Return [X, Y] of the center of cell containing provided text 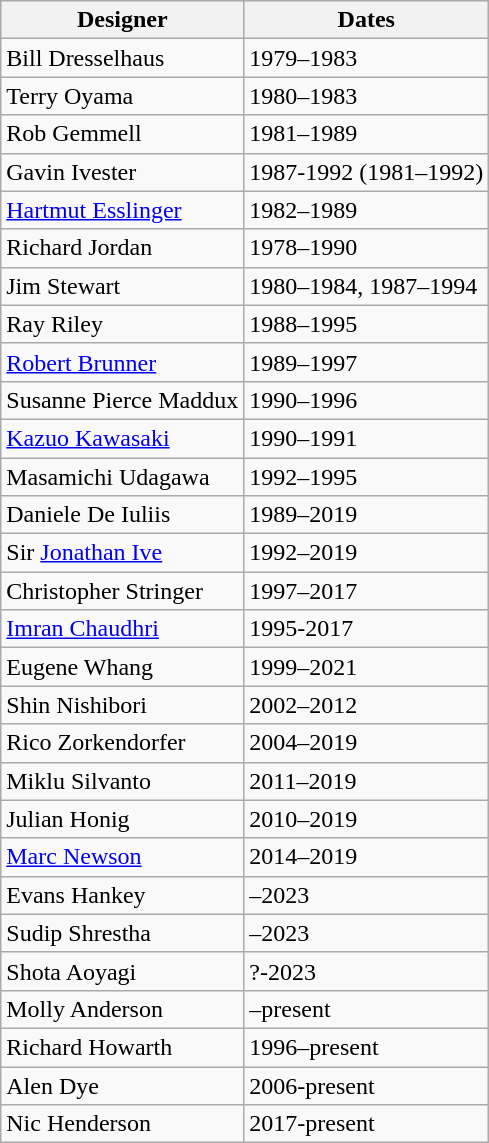
1995-2017 [366, 629]
Alen Dye [122, 1085]
Masamichi Udagawa [122, 477]
2006-present [366, 1085]
Richard Jordan [122, 248]
1982–1989 [366, 210]
1996–present [366, 1047]
2014–2019 [366, 857]
2011–2019 [366, 781]
Ray Riley [122, 324]
1992–2019 [366, 553]
Evans Hankey [122, 895]
Dates [366, 20]
Richard Howarth [122, 1047]
Molly Anderson [122, 1009]
1987-1992 (1981–1992) [366, 172]
Julian Honig [122, 819]
Gavin Ivester [122, 172]
Imran Chaudhri [122, 629]
Marc Newson [122, 857]
2010–2019 [366, 819]
Shota Aoyagi [122, 971]
1997–2017 [366, 591]
1989–2019 [366, 515]
Sir Jonathan Ive [122, 553]
Miklu Silvanto [122, 781]
Christopher Stringer [122, 591]
1980–1983 [366, 96]
Kazuo Kawasaki [122, 438]
2017-present [366, 1124]
Rico Zorkendorfer [122, 743]
Nic Henderson [122, 1124]
Designer [122, 20]
Eugene Whang [122, 667]
1980–1984, 1987–1994 [366, 286]
1988–1995 [366, 324]
?-2023 [366, 971]
Jim Stewart [122, 286]
Sudip Shrestha [122, 933]
2002–2012 [366, 705]
1981–1989 [366, 134]
Robert Brunner [122, 362]
1978–1990 [366, 248]
1979–1983 [366, 58]
2004–2019 [366, 743]
1992–1995 [366, 477]
1999–2021 [366, 667]
1989–1997 [366, 362]
Hartmut Esslinger [122, 210]
Terry Oyama [122, 96]
Rob Gemmell [122, 134]
1990–1991 [366, 438]
Shin Nishibori [122, 705]
Bill Dresselhaus [122, 58]
1990–1996 [366, 400]
Susanne Pierce Maddux [122, 400]
Daniele De Iuliis [122, 515]
–present [366, 1009]
